Capture the cell that displays the provided text and extract its (x, y) central coordinate. 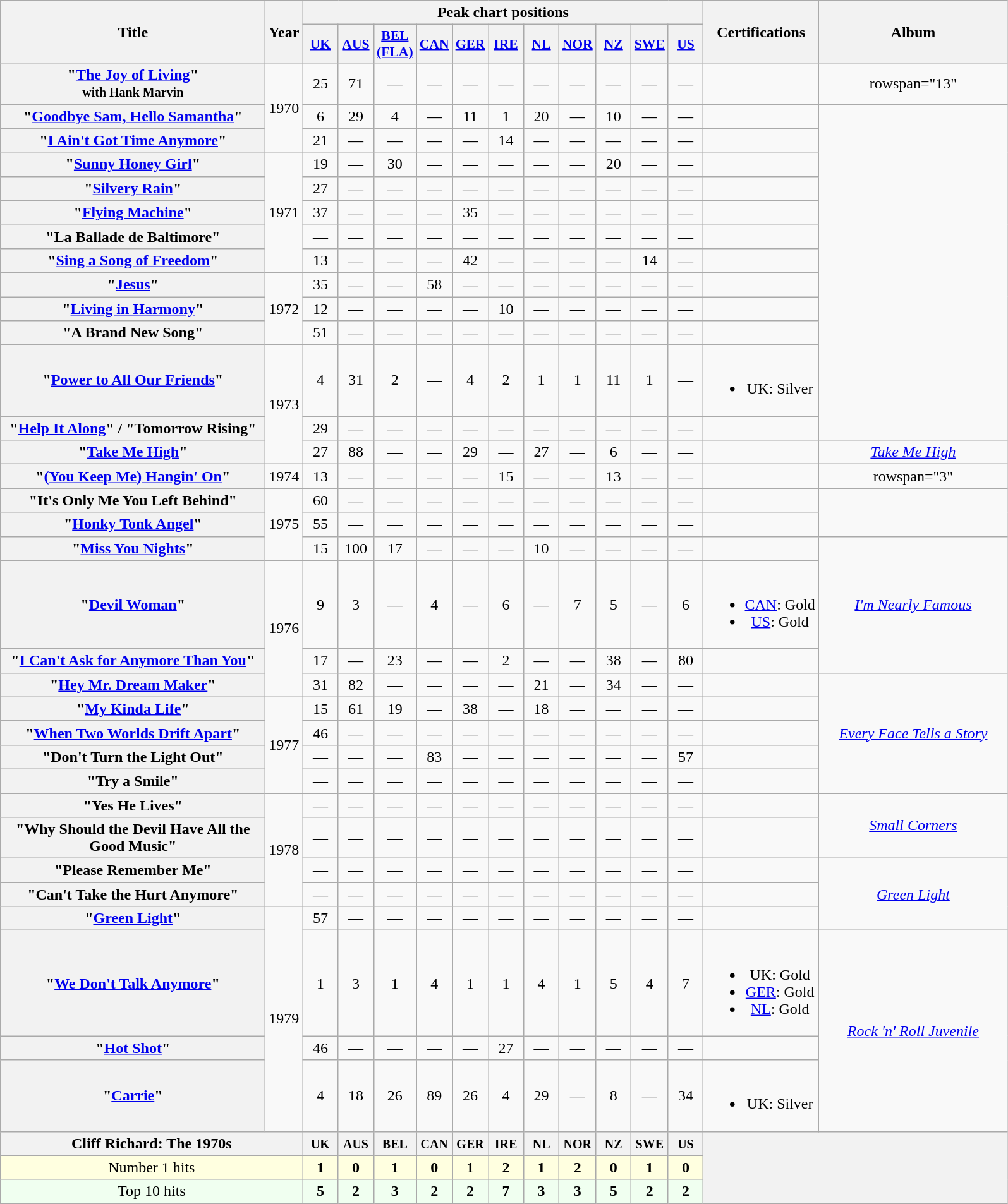
"My Kinda Life" (133, 709)
"Help It Along" / "Tomorrow Rising" (133, 428)
Rock 'n' Roll Juvenile (913, 1031)
1975 (284, 524)
Cliff Richard: The 1970s (152, 1143)
1979 (284, 1019)
9 (320, 605)
8 (614, 1095)
"Honky Tonk Angel" (133, 524)
61 (356, 709)
37 (320, 212)
"Carrie" (133, 1095)
UK: GoldGER: GoldNL: Gold (761, 983)
"The Joy of Living"with Hank Marvin (133, 83)
Small Corners (913, 826)
Take Me High (913, 452)
Green Light (913, 894)
I'm Nearly Famous (913, 605)
Album (913, 32)
"Hot Shot" (133, 1048)
42 (470, 260)
"Devil Woman" (133, 605)
60 (320, 500)
"(You Keep Me) Hangin' On" (133, 476)
51 (320, 333)
83 (435, 757)
88 (356, 452)
"Yes He Lives" (133, 805)
"Sing a Song of Freedom" (133, 260)
30 (395, 164)
"Power to All Our Friends" (133, 380)
"Sunny Honey Girl" (133, 164)
"La Ballade de Baltimore" (133, 236)
"Try a Smile" (133, 781)
12 (320, 309)
"When Two Worlds Drift Apart" (133, 733)
"Jesus" (133, 284)
1977 (284, 745)
"I Can't Ask for Anymore Than You" (133, 661)
"I Ain't Got Time Anymore" (133, 140)
1978 (284, 850)
"We Don't Talk Anymore" (133, 983)
"Hey Mr. Dream Maker" (133, 685)
BEL (395, 1143)
25 (320, 83)
"Flying Machine" (133, 212)
"Why Should the Devil Have All the Good Music" (133, 838)
"Living in Harmony" (133, 309)
"Can't Take the Hurt Anymore" (133, 894)
100 (356, 548)
1974 (284, 476)
Peak chart positions (503, 13)
CAN: GoldUS: Gold (761, 605)
"Don't Turn the Light Out" (133, 757)
rowspan="13" (913, 83)
71 (356, 83)
80 (686, 661)
"Goodbye Sam, Hello Samantha" (133, 116)
1973 (284, 404)
Title (133, 32)
82 (356, 685)
"Silvery Rain" (133, 188)
55 (320, 524)
rowspan="3" (913, 476)
Every Face Tells a Story (913, 733)
1970 (284, 107)
Year (284, 32)
23 (395, 661)
Certifications (761, 32)
58 (435, 284)
"Take Me High" (133, 452)
"A Brand New Song" (133, 333)
1972 (284, 308)
Number 1 hits (152, 1167)
"Miss You Nights" (133, 548)
BEL (FLA) (395, 44)
Top 10 hits (152, 1191)
1971 (284, 212)
"It's Only Me You Left Behind" (133, 500)
"Green Light" (133, 918)
1976 (284, 629)
89 (435, 1095)
"Please Remember Me" (133, 870)
